Return (X, Y) of the center of cell containing provided text 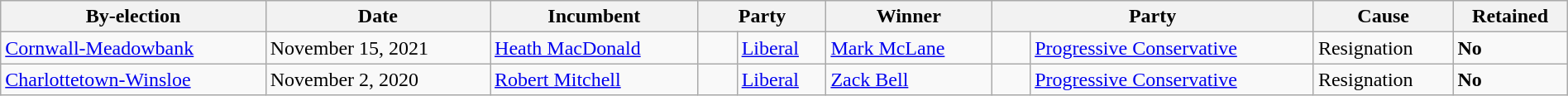
By-election (133, 17)
November 15, 2021 (377, 48)
Mark McLane (909, 48)
Zack Bell (909, 79)
November 2, 2020 (377, 79)
Date (377, 17)
Retained (1510, 17)
Charlottetown-Winsloe (133, 79)
Robert Mitchell (595, 79)
Cornwall-Meadowbank (133, 48)
Winner (909, 17)
Cause (1383, 17)
Heath MacDonald (595, 48)
Incumbent (595, 17)
